Extract the [x, y] coordinate from the center of the cell holding the provided text.  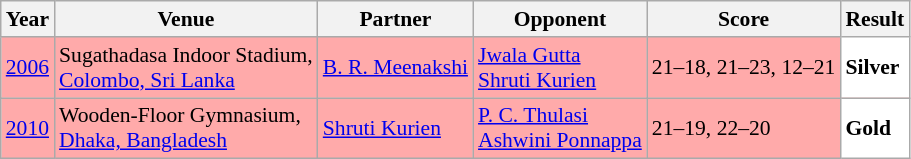
B. R. Meenakshi [396, 68]
P. C. Thulasi Ashwini Ponnappa [560, 128]
2006 [28, 68]
Year [28, 19]
Silver [874, 68]
21–19, 22–20 [744, 128]
21–18, 21–23, 12–21 [744, 68]
Jwala Gutta Shruti Kurien [560, 68]
Opponent [560, 19]
Gold [874, 128]
2010 [28, 128]
Venue [186, 19]
Sugathadasa Indoor Stadium,Colombo, Sri Lanka [186, 68]
Partner [396, 19]
Result [874, 19]
Score [744, 19]
Shruti Kurien [396, 128]
Wooden-Floor Gymnasium,Dhaka, Bangladesh [186, 128]
